Extract the [X, Y] coordinate from the center of the cell holding the provided text.  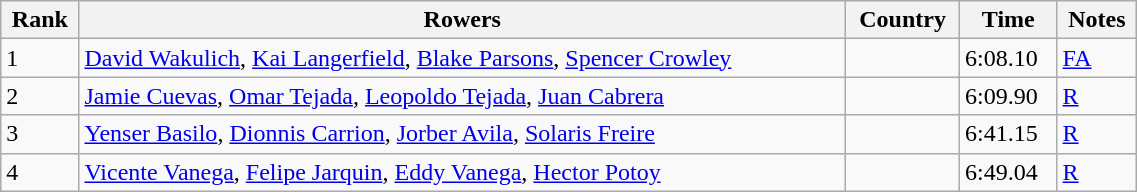
Yenser Basilo, Dionnis Carrion, Jorber Avila, Solaris Freire [462, 134]
Vicente Vanega, Felipe Jarquin, Eddy Vanega, Hector Potoy [462, 172]
2 [40, 96]
6:41.15 [1009, 134]
Rowers [462, 20]
6:49.04 [1009, 172]
Time [1009, 20]
4 [40, 172]
Notes [1097, 20]
FA [1097, 58]
Rank [40, 20]
David Wakulich, Kai Langerfield, Blake Parsons, Spencer Crowley [462, 58]
Country [903, 20]
6:09.90 [1009, 96]
1 [40, 58]
6:08.10 [1009, 58]
Jamie Cuevas, Omar Tejada, Leopoldo Tejada, Juan Cabrera [462, 96]
3 [40, 134]
